From the cell containing the given text, extract its center point as [x, y] coordinate. 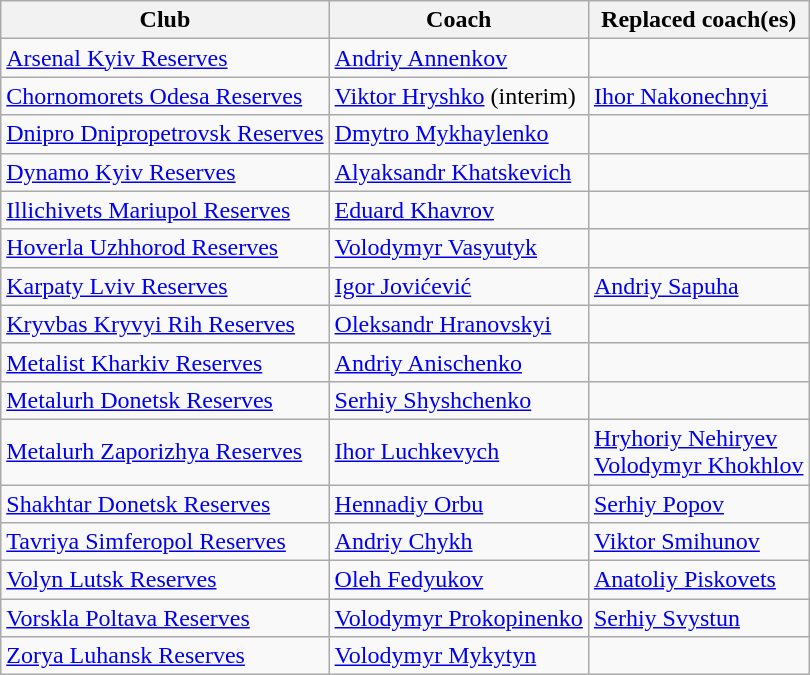
Illichivets Mariupol Reserves [165, 210]
Viktor Hryshko (interim) [458, 96]
Tavriya Simferopol Reserves [165, 542]
Dmytro Mykhaylenko [458, 134]
Hennadiy Orbu [458, 503]
Anatoliy Piskovets [698, 580]
Oleh Fedyukov [458, 580]
Zorya Luhansk Reserves [165, 656]
Vorskla Poltava Reserves [165, 618]
Alyaksandr Khatskevich [458, 172]
Replaced coach(es) [698, 20]
Andriy Sapuha [698, 286]
Serhiy Svystun [698, 618]
Metalurh Zaporizhya Reserves [165, 452]
Andriy Annenkov [458, 58]
Shakhtar Donetsk Reserves [165, 503]
Metalist Kharkiv Reserves [165, 362]
Hryhoriy Nehiryev Volodymyr Khokhlov [698, 452]
Metalurh Donetsk Reserves [165, 400]
Kryvbas Kryvyi Rih Reserves [165, 324]
Arsenal Kyiv Reserves [165, 58]
Hoverla Uzhhorod Reserves [165, 248]
Andriy Chykh [458, 542]
Karpaty Lviv Reserves [165, 286]
Andriy Anischenko [458, 362]
Igor Jovićević [458, 286]
Coach [458, 20]
Serhiy Shyshchenko [458, 400]
Ihor Luchkevych [458, 452]
Chornomorets Odesa Reserves [165, 96]
Club [165, 20]
Dynamo Kyiv Reserves [165, 172]
Volodymyr Vasyutyk [458, 248]
Eduard Khavrov [458, 210]
Ihor Nakonechnyi [698, 96]
Dnipro Dnipropetrovsk Reserves [165, 134]
Viktor Smihunov [698, 542]
Serhiy Popov [698, 503]
Volyn Lutsk Reserves [165, 580]
Volodymyr Mykytyn [458, 656]
Oleksandr Hranovskyi [458, 324]
Volodymyr Prokopinenko [458, 618]
